Scan for the cell matching the given text and deliver its (X, Y) coordinate at center. 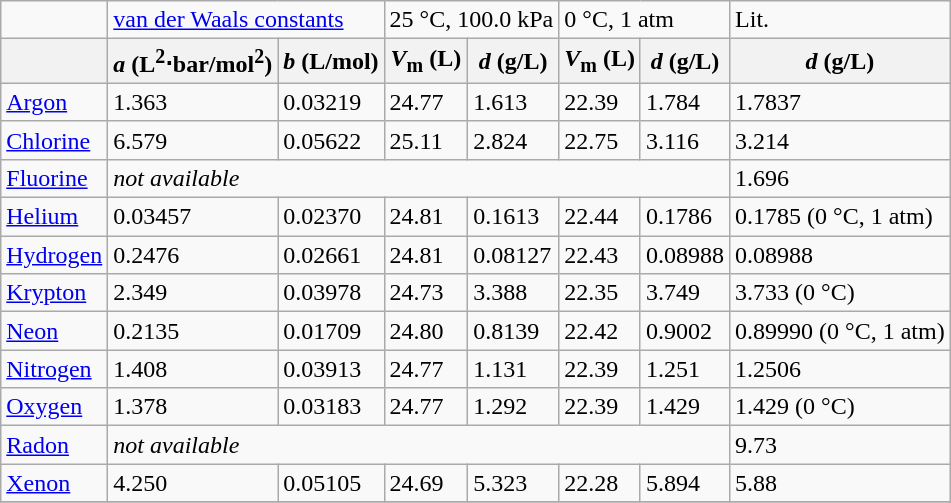
0.89990 (0 °C, 1 atm) (840, 331)
22.43 (600, 255)
1.696 (840, 178)
1.7837 (840, 102)
24.73 (426, 293)
Oxygen (54, 407)
0.03219 (331, 102)
Argon (54, 102)
van der Waals constants (246, 20)
5.323 (514, 483)
22.44 (600, 217)
Hydrogen (54, 255)
3.733 (0 °C) (840, 293)
5.894 (684, 483)
Chlorine (54, 140)
1.613 (514, 102)
1.408 (193, 369)
0.05105 (331, 483)
Radon (54, 445)
0.02661 (331, 255)
Lit. (840, 20)
b (L/mol) (331, 62)
0.8139 (514, 331)
0.03183 (331, 407)
24.69 (426, 483)
Helium (54, 217)
0.9002 (684, 331)
1.784 (684, 102)
Krypton (54, 293)
0.01709 (331, 331)
1.2506 (840, 369)
Neon (54, 331)
0.05622 (331, 140)
0.02370 (331, 217)
Nitrogen (54, 369)
1.378 (193, 407)
1.131 (514, 369)
1.251 (684, 369)
22.28 (600, 483)
6.579 (193, 140)
0 °C, 1 atm (644, 20)
0.2135 (193, 331)
Xenon (54, 483)
0.1785 (0 °C, 1 atm) (840, 217)
3.749 (684, 293)
3.116 (684, 140)
22.75 (600, 140)
1.292 (514, 407)
5.88 (840, 483)
25.11 (426, 140)
4.250 (193, 483)
3.388 (514, 293)
1.429 (0 °C) (840, 407)
2.349 (193, 293)
0.1786 (684, 217)
0.03913 (331, 369)
9.73 (840, 445)
0.03457 (193, 217)
0.2476 (193, 255)
2.824 (514, 140)
Fluorine (54, 178)
a (L2⋅bar/mol2) (193, 62)
3.214 (840, 140)
0.03978 (331, 293)
1.429 (684, 407)
22.35 (600, 293)
1.363 (193, 102)
24.80 (426, 331)
0.1613 (514, 217)
0.08127 (514, 255)
22.42 (600, 331)
25 °C, 100.0 kPa (472, 20)
